Locate the cell with the specified text and output its (X, Y) center coordinate. 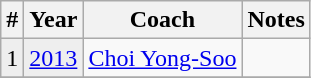
Notes (276, 20)
2013 (54, 58)
Coach (162, 20)
# (12, 20)
Year (54, 20)
1 (12, 58)
Choi Yong-Soo (162, 58)
